Determine the [x, y] coordinate at the center of the cell enclosing the given text.  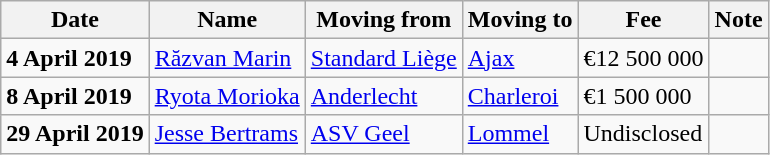
4 April 2019 [75, 58]
Fee [644, 20]
Jesse Bertrams [227, 134]
8 April 2019 [75, 96]
Anderlecht [384, 96]
Standard Liège [384, 58]
ASV Geel [384, 134]
Date [75, 20]
Ajax [520, 58]
Charleroi [520, 96]
Ryota Morioka [227, 96]
Name [227, 20]
29 April 2019 [75, 134]
Lommel [520, 134]
€12 500 000 [644, 58]
Moving to [520, 20]
Răzvan Marin [227, 58]
Note [738, 20]
Moving from [384, 20]
Undisclosed [644, 134]
€1 500 000 [644, 96]
